Search for the cell housing the specified text and yield its (X, Y) center coordinate. 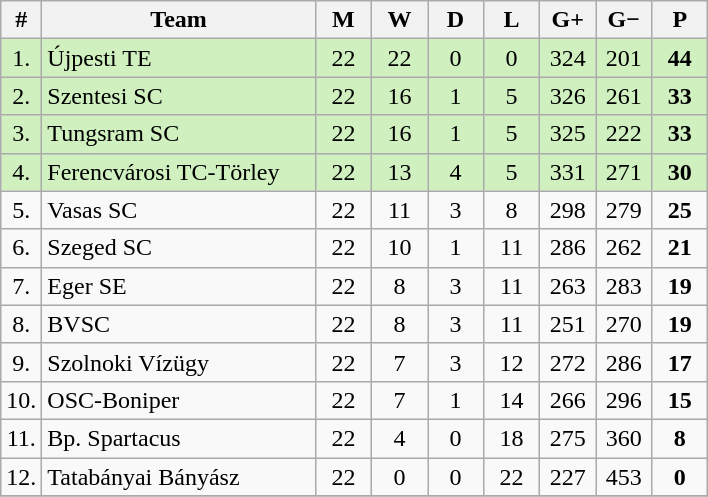
262 (624, 248)
201 (624, 58)
324 (568, 58)
Bp. Spartacus (179, 438)
G+ (568, 20)
298 (568, 210)
D (456, 20)
8. (22, 324)
326 (568, 96)
30 (680, 172)
331 (568, 172)
261 (624, 96)
Újpesti TE (179, 58)
Vasas SC (179, 210)
OSC-Boniper (179, 400)
17 (680, 362)
5. (22, 210)
2. (22, 96)
271 (624, 172)
222 (624, 134)
Tatabányai Bányász (179, 477)
10 (399, 248)
W (399, 20)
325 (568, 134)
Szeged SC (179, 248)
360 (624, 438)
44 (680, 58)
14 (512, 400)
Team (179, 20)
251 (568, 324)
296 (624, 400)
275 (568, 438)
279 (624, 210)
P (680, 20)
266 (568, 400)
11. (22, 438)
Tungsram SC (179, 134)
BVSC (179, 324)
272 (568, 362)
283 (624, 286)
Ferencvárosi TC-Törley (179, 172)
10. (22, 400)
15 (680, 400)
Szolnoki Vízügy (179, 362)
Szentesi SC (179, 96)
25 (680, 210)
12 (512, 362)
12. (22, 477)
227 (568, 477)
M (343, 20)
6. (22, 248)
18 (512, 438)
# (22, 20)
G− (624, 20)
270 (624, 324)
453 (624, 477)
9. (22, 362)
263 (568, 286)
3. (22, 134)
4. (22, 172)
13 (399, 172)
1. (22, 58)
L (512, 20)
7. (22, 286)
21 (680, 248)
Eger SE (179, 286)
